Identify which cell holds the provided text, then report its (x, y) central coordinate. 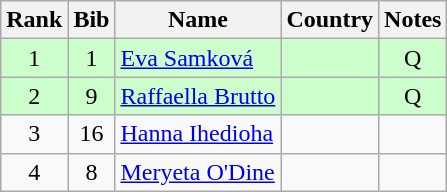
2 (34, 96)
Meryeta O'Dine (198, 172)
Name (198, 20)
8 (92, 172)
Country (330, 20)
Rank (34, 20)
Notes (413, 20)
3 (34, 134)
16 (92, 134)
Raffaella Brutto (198, 96)
Eva Samková (198, 58)
Hanna Ihedioha (198, 134)
4 (34, 172)
Bib (92, 20)
9 (92, 96)
